Extract the (X, Y) coordinate from the center of the cell holding the provided text.  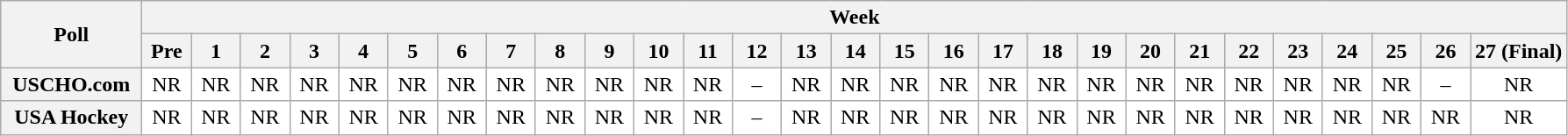
15 (905, 51)
Poll (72, 34)
11 (707, 51)
3 (314, 51)
10 (658, 51)
12 (757, 51)
9 (609, 51)
21 (1199, 51)
Week (855, 18)
16 (954, 51)
20 (1150, 51)
4 (363, 51)
17 (1003, 51)
23 (1298, 51)
22 (1249, 51)
5 (412, 51)
24 (1347, 51)
2 (265, 51)
13 (806, 51)
14 (856, 51)
1 (216, 51)
25 (1396, 51)
19 (1101, 51)
Pre (167, 51)
27 (Final) (1519, 51)
18 (1052, 51)
6 (462, 51)
26 (1445, 51)
7 (511, 51)
USA Hockey (72, 118)
8 (560, 51)
USCHO.com (72, 84)
